Provide the [x, y] coordinate of the cell's center where the given text is located.  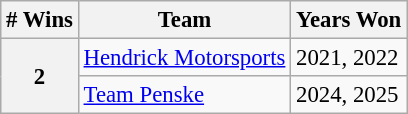
Years Won [349, 20]
2024, 2025 [349, 95]
2 [40, 76]
2021, 2022 [349, 58]
Team [184, 20]
Team Penske [184, 95]
# Wins [40, 20]
Hendrick Motorsports [184, 58]
